Detect which cell encompasses the target text, then output its [x, y] center coordinate. 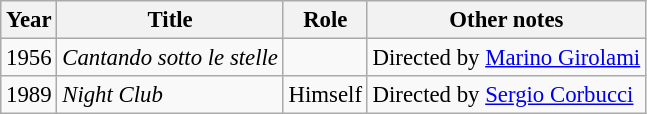
Title [170, 20]
Other notes [506, 20]
Directed by Sergio Corbucci [506, 95]
Night Club [170, 95]
Directed by Marino Girolami [506, 58]
Himself [325, 95]
1956 [29, 58]
Year [29, 20]
Cantando sotto le stelle [170, 58]
Role [325, 20]
1989 [29, 95]
